Find where the given text appears and provide that cell's center as (X, Y) coordinate. 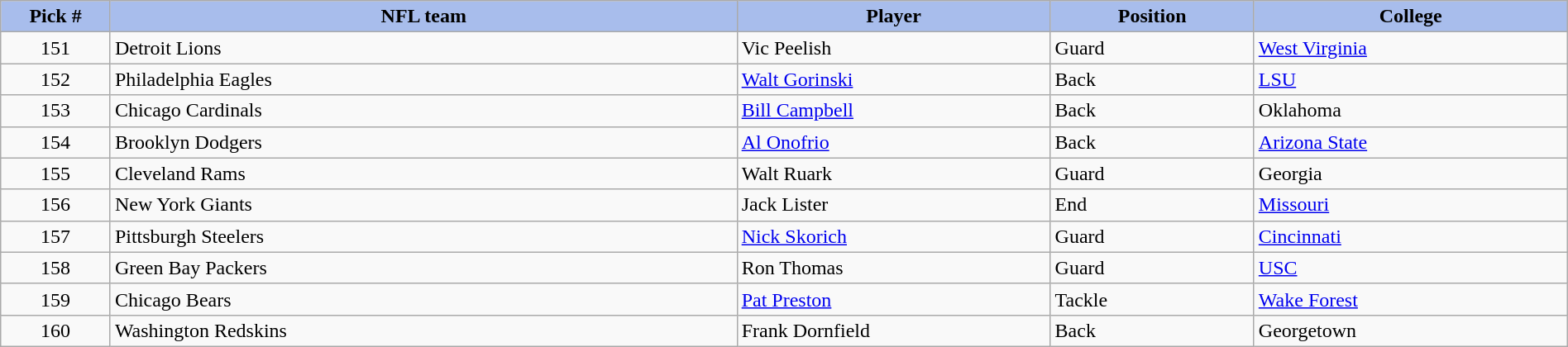
New York Giants (423, 205)
Tackle (1152, 299)
Pittsburgh Steelers (423, 236)
Washington Redskins (423, 330)
160 (56, 330)
158 (56, 268)
Detroit Lions (423, 48)
Georgetown (1411, 330)
Position (1152, 17)
Philadelphia Eagles (423, 79)
Player (893, 17)
151 (56, 48)
Frank Dornfield (893, 330)
156 (56, 205)
153 (56, 111)
Al Onofrio (893, 142)
Chicago Cardinals (423, 111)
Georgia (1411, 173)
Green Bay Packers (423, 268)
LSU (1411, 79)
155 (56, 173)
159 (56, 299)
End (1152, 205)
Bill Campbell (893, 111)
Jack Lister (893, 205)
Walt Ruark (893, 173)
152 (56, 79)
Walt Gorinski (893, 79)
Nick Skorich (893, 236)
West Virginia (1411, 48)
Oklahoma (1411, 111)
Wake Forest (1411, 299)
College (1411, 17)
USC (1411, 268)
Cincinnati (1411, 236)
Missouri (1411, 205)
Chicago Bears (423, 299)
157 (56, 236)
Ron Thomas (893, 268)
Brooklyn Dodgers (423, 142)
NFL team (423, 17)
Cleveland Rams (423, 173)
Vic Peelish (893, 48)
Pat Preston (893, 299)
154 (56, 142)
Pick # (56, 17)
Arizona State (1411, 142)
